Search for the cell housing the specified text and yield its (X, Y) center coordinate. 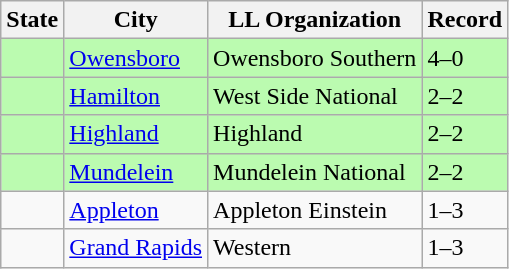
Record (465, 20)
Mundelein National (315, 172)
City (136, 20)
State (32, 20)
Mundelein (136, 172)
Grand Rapids (136, 248)
Appleton Einstein (315, 210)
Owensboro (136, 58)
West Side National (315, 96)
Western (315, 248)
Owensboro Southern (315, 58)
Hamilton (136, 96)
4–0 (465, 58)
LL Organization (315, 20)
Appleton (136, 210)
